Return the [X, Y] coordinate for the center point of the cell that contains the specified text.  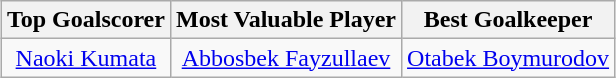
Top Goalscorer [86, 20]
Otabek Boymurodov [508, 58]
Naoki Kumata [86, 58]
Best Goalkeeper [508, 20]
Abbosbek Fayzullaev [286, 58]
Most Valuable Player [286, 20]
